Capture the cell that displays the provided text and extract its [X, Y] central coordinate. 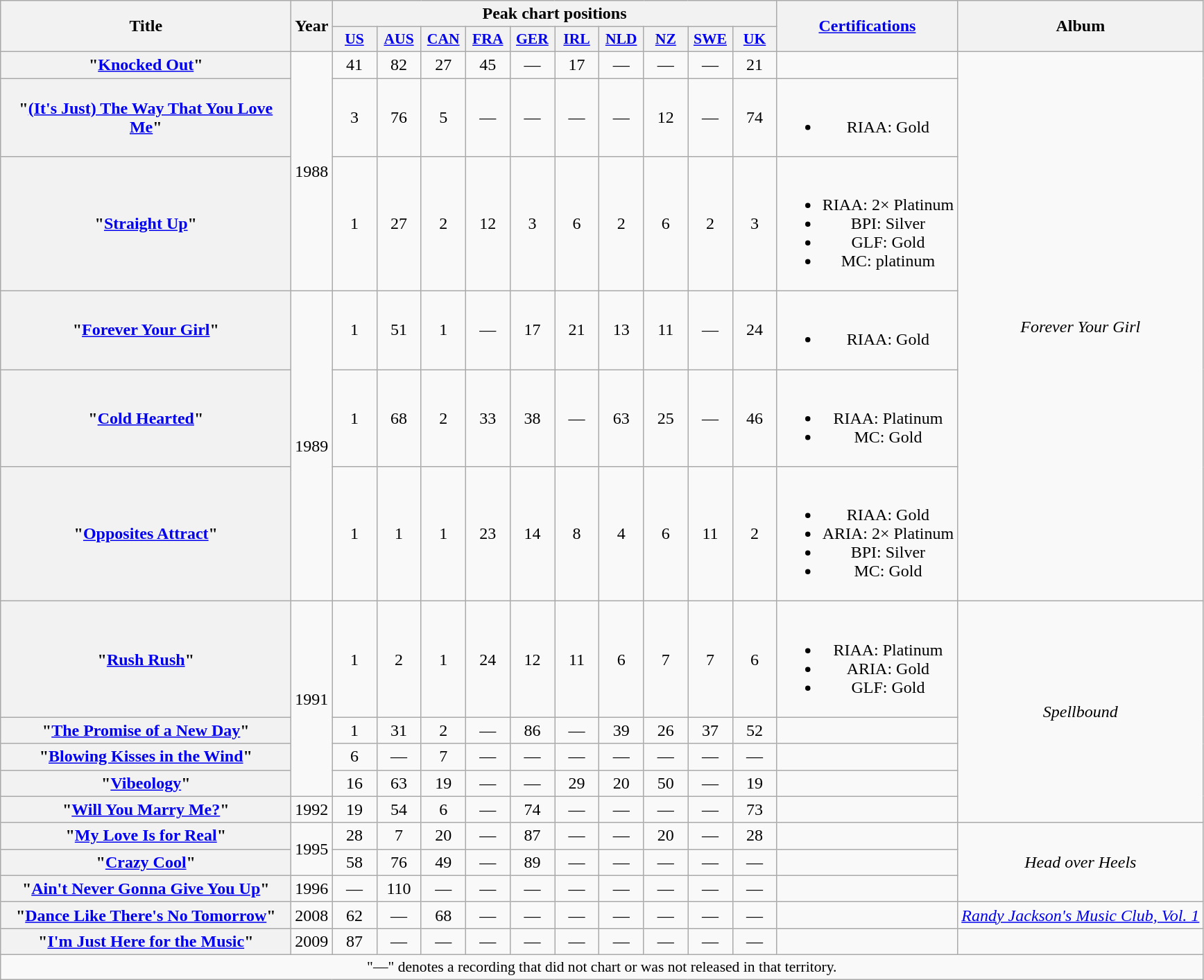
23 [488, 534]
NZ [666, 40]
RIAA: GoldARIA: 2× PlatinumBPI: SilverMC: Gold [867, 534]
AUS [399, 40]
Album [1081, 26]
2008 [312, 915]
Title [146, 26]
"Crazy Cool" [146, 862]
25 [666, 418]
Peak chart positions [555, 14]
1995 [312, 849]
RIAA: PlatinumMC: Gold [867, 418]
"Knocked Out" [146, 65]
Forever Your Girl [1081, 326]
38 [532, 418]
"—" denotes a recording that did not chart or was not released in that territory. [602, 967]
"The Promise of a New Day" [146, 730]
IRL [577, 40]
"My Love Is for Real" [146, 836]
FRA [488, 40]
89 [532, 862]
58 [354, 862]
1992 [312, 809]
110 [399, 888]
Spellbound [1081, 712]
8 [577, 534]
4 [621, 534]
50 [666, 783]
31 [399, 730]
62 [354, 915]
49 [443, 862]
"Blowing Kisses in the Wind" [146, 757]
"Ain't Never Gonna Give You Up" [146, 888]
Head over Heels [1081, 862]
1991 [312, 699]
73 [755, 809]
39 [621, 730]
45 [488, 65]
"Vibeology" [146, 783]
"Dance Like There's No Tomorrow" [146, 915]
14 [532, 534]
51 [399, 330]
SWE [710, 40]
US [354, 40]
"Straight Up" [146, 224]
NLD [621, 40]
1988 [312, 171]
RIAA: PlatinumARIA: GoldGLF: Gold [867, 659]
26 [666, 730]
"Opposites Attract" [146, 534]
Randy Jackson's Music Club, Vol. 1 [1081, 915]
CAN [443, 40]
2009 [312, 941]
1989 [312, 447]
"(It's Just) The Way That You Love Me" [146, 117]
86 [532, 730]
82 [399, 65]
54 [399, 809]
"Rush Rush" [146, 659]
"Forever Your Girl" [146, 330]
UK [755, 40]
46 [755, 418]
37 [710, 730]
1996 [312, 888]
16 [354, 783]
RIAA: 2× PlatinumBPI: SilverGLF: GoldMC: platinum [867, 224]
29 [577, 783]
33 [488, 418]
"Cold Hearted" [146, 418]
52 [755, 730]
"I'm Just Here for the Music" [146, 941]
Certifications [867, 26]
41 [354, 65]
"Will You Marry Me?" [146, 809]
Year [312, 26]
13 [621, 330]
GER [532, 40]
5 [443, 117]
